Return [X, Y] of the center of cell containing provided text 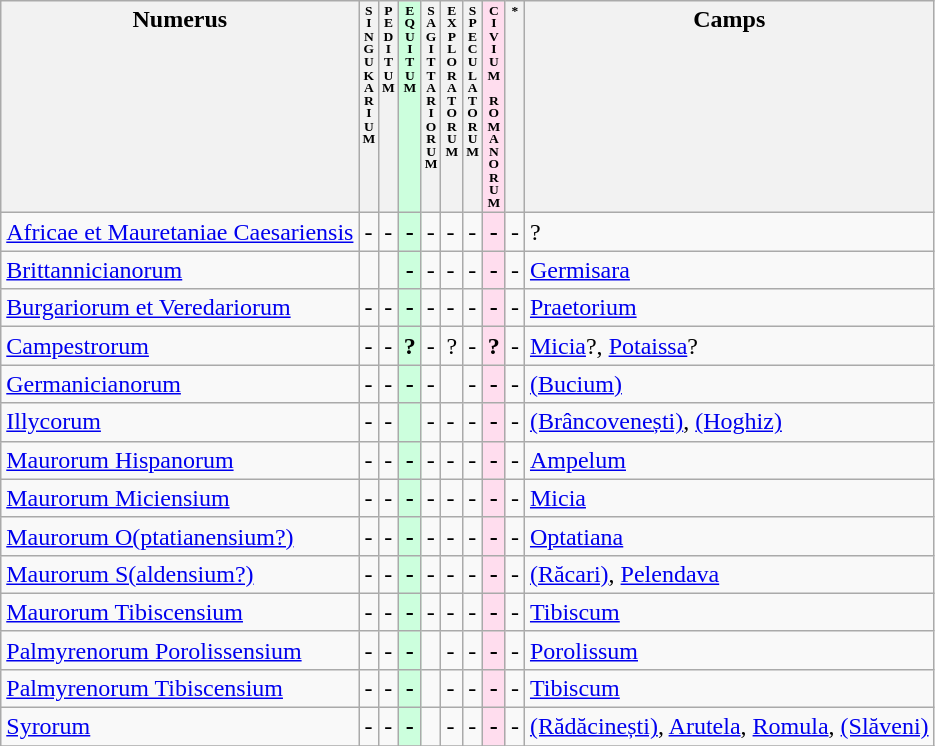
CIVIUM ROMANORUM [494, 107]
Camps [729, 107]
Maurorum O(ptatianensium?) [180, 536]
Numerus [180, 107]
SPECULATORUM [473, 107]
(Brâncovenești), (Hoghiz) [729, 422]
Maurorum Miciensium [180, 498]
Brittannicianorum [180, 270]
SAGITTARIORUM [431, 107]
Porolissum [729, 650]
(Rădăcinești), Arutela, Romula, (Slăveni) [729, 727]
Maurorum Tibiscensium [180, 612]
Illycorum [180, 422]
Germanicianorum [180, 384]
Ampelum [729, 460]
Burgariorum et Veredariorum [180, 308]
Optatiana [729, 536]
Maurorum S(aldensium?) [180, 574]
Micia [729, 498]
Palmyrenorum Tibiscensium [180, 689]
Maurorum Hispanorum [180, 460]
(Bucium) [729, 384]
Campestrorum [180, 346]
* [514, 107]
Praetorium [729, 308]
PEDITUM [389, 107]
EQUITUM [410, 107]
Africae et Mauretaniae Caesariensis [180, 232]
SINGUKARIUM [369, 107]
(Răcari), Pelendava [729, 574]
Germisara [729, 270]
Palmyrenorum Porolissensium [180, 650]
Syrorum [180, 727]
Micia?, Potaissa? [729, 346]
EXPLORATORUM [452, 107]
